Return the [X, Y] coordinate for the center point of the cell that contains the specified text.  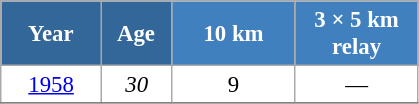
3 × 5 km relay [356, 34]
1958 [52, 85]
Year [52, 34]
10 km [234, 34]
30 [136, 85]
— [356, 85]
Age [136, 34]
9 [234, 85]
